Provide the [x, y] coordinate of the cell's center where the given text is located.  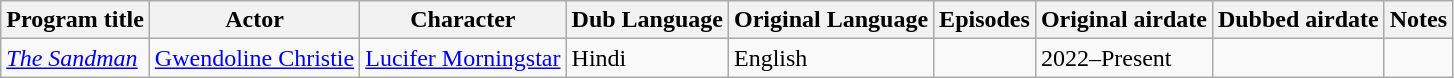
Dub Language [647, 20]
Gwendoline Christie [254, 58]
Actor [254, 20]
Lucifer Morningstar [463, 58]
Character [463, 20]
The Sandman [76, 58]
Episodes [985, 20]
Hindi [647, 58]
Original Language [830, 20]
Program title [76, 20]
English [830, 58]
Original airdate [1124, 20]
2022–Present [1124, 58]
Notes [1418, 20]
Dubbed airdate [1298, 20]
